From the cell containing the given text, extract its center point as [x, y] coordinate. 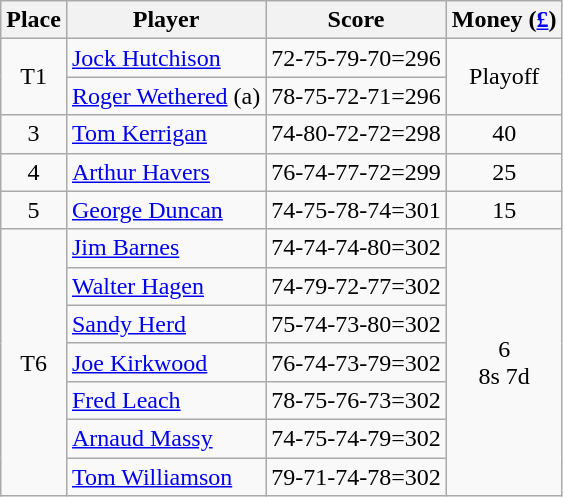
Walter Hagen [166, 286]
Jim Barnes [166, 248]
Tom Williamson [166, 477]
74-74-74-80=302 [356, 248]
4 [34, 172]
25 [504, 172]
74-79-72-77=302 [356, 286]
5 [34, 210]
76-74-73-79=302 [356, 362]
Roger Wethered (a) [166, 96]
3 [34, 134]
75-74-73-80=302 [356, 324]
78-75-72-71=296 [356, 96]
Arnaud Massy [166, 438]
T1 [34, 77]
15 [504, 210]
68s 7d [504, 362]
79-71-74-78=302 [356, 477]
Arthur Havers [166, 172]
Jock Hutchison [166, 58]
Place [34, 20]
74-75-78-74=301 [356, 210]
76-74-77-72=299 [356, 172]
Joe Kirkwood [166, 362]
40 [504, 134]
Playoff [504, 77]
74-80-72-72=298 [356, 134]
Money (£) [504, 20]
Player [166, 20]
Fred Leach [166, 400]
72-75-79-70=296 [356, 58]
74-75-74-79=302 [356, 438]
T6 [34, 362]
78-75-76-73=302 [356, 400]
Tom Kerrigan [166, 134]
Sandy Herd [166, 324]
George Duncan [166, 210]
Score [356, 20]
